From the cell containing the given text, extract its center point as [X, Y] coordinate. 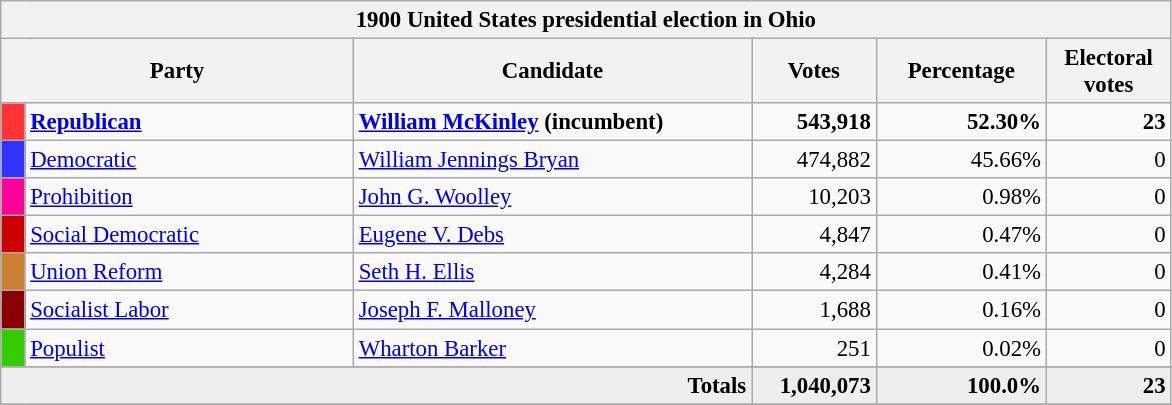
Joseph F. Malloney [552, 310]
Wharton Barker [552, 348]
Electoral votes [1108, 72]
William McKinley (incumbent) [552, 122]
251 [814, 348]
543,918 [814, 122]
Democratic [189, 160]
Socialist Labor [189, 310]
Populist [189, 348]
1900 United States presidential election in Ohio [586, 20]
Totals [376, 385]
45.66% [961, 160]
Union Reform [189, 273]
0.41% [961, 273]
0.47% [961, 235]
Percentage [961, 72]
Party [178, 72]
4,284 [814, 273]
Seth H. Ellis [552, 273]
William Jennings Bryan [552, 160]
Eugene V. Debs [552, 235]
52.30% [961, 122]
1,688 [814, 310]
4,847 [814, 235]
100.0% [961, 385]
Votes [814, 72]
474,882 [814, 160]
Republican [189, 122]
0.98% [961, 197]
0.02% [961, 348]
10,203 [814, 197]
Prohibition [189, 197]
Social Democratic [189, 235]
John G. Woolley [552, 197]
Candidate [552, 72]
0.16% [961, 310]
1,040,073 [814, 385]
